For the text-containing cell, return its midpoint in (x, y) coordinate format. 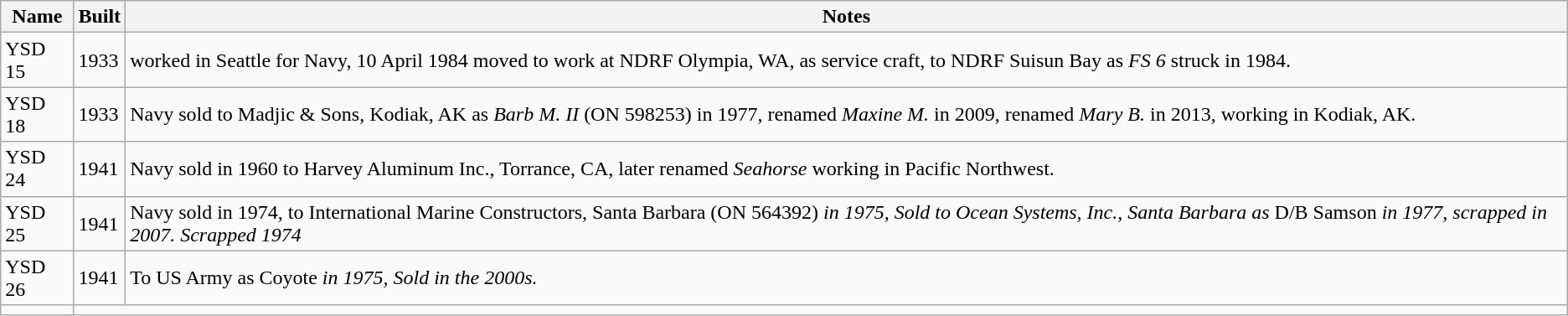
Name (37, 17)
worked in Seattle for Navy, 10 April 1984 moved to work at NDRF Olympia, WA, as service craft, to NDRF Suisun Bay as FS 6 struck in 1984. (847, 60)
YSD 24 (37, 169)
YSD 18 (37, 114)
To US Army as Coyote in 1975, Sold in the 2000s. (847, 278)
YSD 26 (37, 278)
Built (100, 17)
YSD 15 (37, 60)
Navy sold in 1960 to Harvey Aluminum Inc., Torrance, CA, later renamed Seahorse working in Pacific Northwest. (847, 169)
YSD 25 (37, 223)
Notes (847, 17)
Navy sold to Madjic & Sons, Kodiak, AK as Barb M. II (ON 598253) in 1977, renamed Maxine M. in 2009, renamed Mary B. in 2013, working in Kodiak, AK. (847, 114)
